Provide the (X, Y) coordinate of the cell's center where the given text is located.  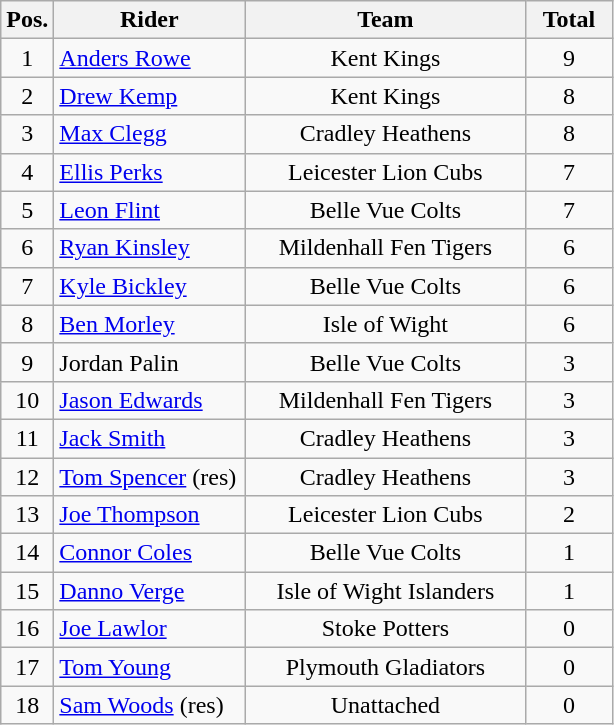
Jason Edwards (150, 400)
15 (28, 591)
Anders Rowe (150, 58)
12 (28, 477)
Unattached (386, 705)
Joe Lawlor (150, 629)
Leon Flint (150, 210)
Joe Thompson (150, 515)
Pos. (28, 20)
Danno Verge (150, 591)
Kyle Bickley (150, 286)
14 (28, 553)
10 (28, 400)
5 (28, 210)
Jordan Palin (150, 362)
Ryan Kinsley (150, 248)
17 (28, 667)
13 (28, 515)
Drew Kemp (150, 96)
Stoke Potters (386, 629)
Rider (150, 20)
4 (28, 172)
18 (28, 705)
Plymouth Gladiators (386, 667)
Ben Morley (150, 324)
Max Clegg (150, 134)
Total (569, 20)
Isle of Wight Islanders (386, 591)
Isle of Wight (386, 324)
11 (28, 438)
Tom Young (150, 667)
Sam Woods (res) (150, 705)
Connor Coles (150, 553)
Team (386, 20)
Jack Smith (150, 438)
16 (28, 629)
Tom Spencer (res) (150, 477)
Ellis Perks (150, 172)
